For the text-containing cell, return its midpoint in (X, Y) coordinate format. 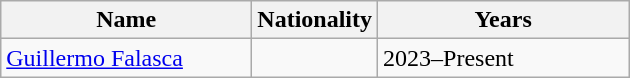
Guillermo Falasca (126, 58)
Name (126, 20)
2023–Present (504, 58)
Years (504, 20)
Nationality (315, 20)
